Return (x, y) of the center of cell containing provided text 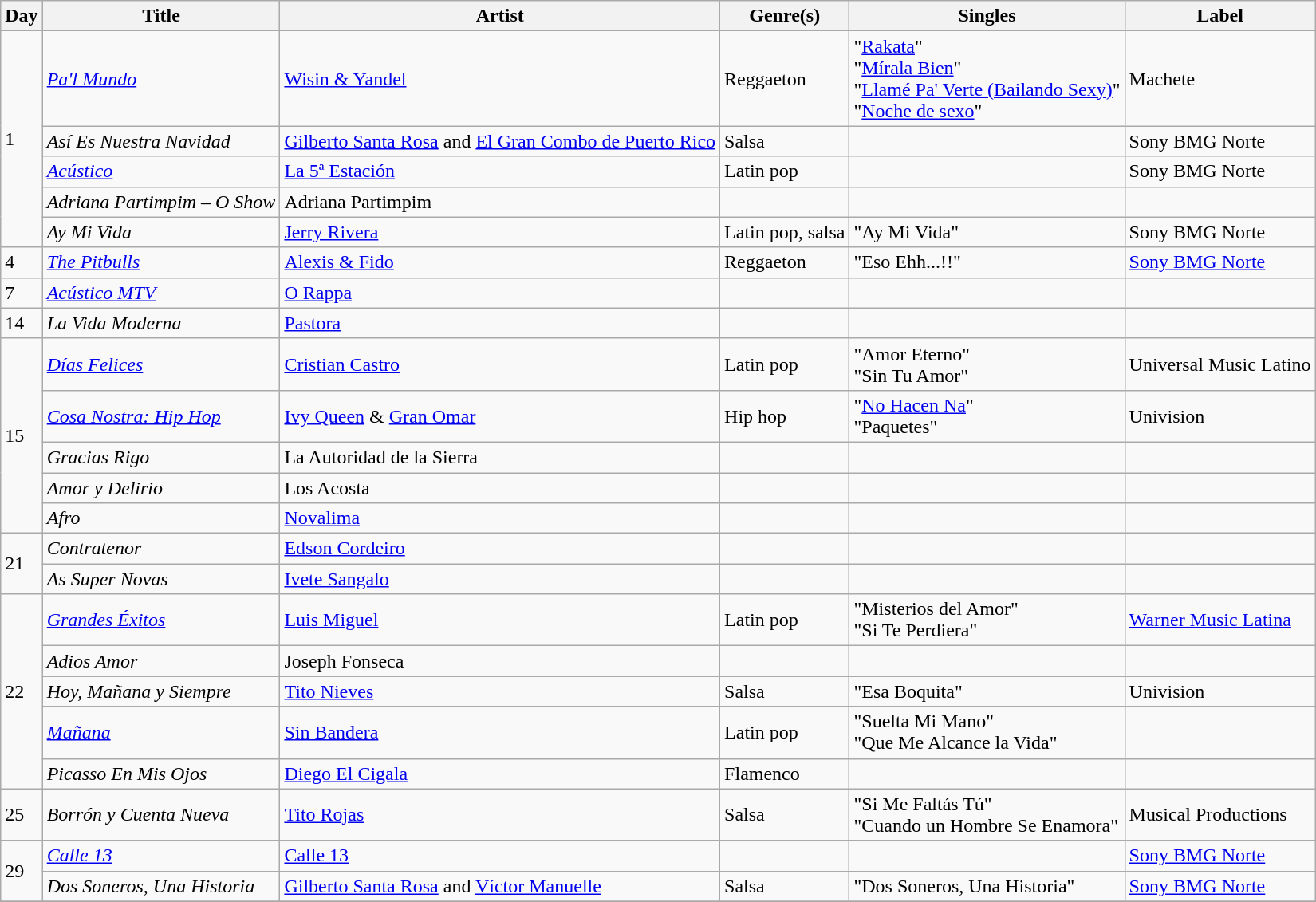
Day (22, 16)
Novalima (500, 518)
Alexis & Fido (500, 262)
"Dos Soneros, Una Historia" (987, 886)
Hoy, Mañana y Siempre (161, 691)
Afro (161, 518)
Acústico MTV (161, 293)
Edson Cordeiro (500, 549)
Machete (1220, 78)
Pastora (500, 323)
"Esa Boquita" (987, 691)
21 (22, 564)
Genre(s) (785, 16)
"Si Me Faltás Tú""Cuando un Hombre Se Enamora" (987, 815)
Ivete Sangalo (500, 579)
La 5ª Estación (500, 171)
Los Acosta (500, 487)
Flamenco (785, 774)
Warner Music Latina (1220, 620)
Jerry Rivera (500, 232)
La Vida Moderna (161, 323)
7 (22, 293)
Artist (500, 16)
"Suelta Mi Mano""Que Me Alcance la Vida" (987, 732)
Borrón y Cuenta Nueva (161, 815)
"Eso Ehh...!!" (987, 262)
Adriana Partimpim – O Show (161, 202)
Label (1220, 16)
Cosa Nostra: Hip Hop (161, 416)
Sin Bandera (500, 732)
Grandes Éxitos (161, 620)
Cristian Castro (500, 364)
Title (161, 16)
Tito Rojas (500, 815)
Ivy Queen & Gran Omar (500, 416)
Adios Amor (161, 661)
Gilberto Santa Rosa and Víctor Manuelle (500, 886)
Universal Music Latino (1220, 364)
"No Hacen Na""Paquetes" (987, 416)
1 (22, 139)
"Misterios del Amor""Si Te Perdiera" (987, 620)
Así Es Nuestra Navidad (161, 141)
Hip hop (785, 416)
Ay Mi Vida (161, 232)
Días Felices (161, 364)
Singles (987, 16)
La Autoridad de la Sierra (500, 457)
Dos Soneros, Una Historia (161, 886)
4 (22, 262)
Contratenor (161, 549)
Gilberto Santa Rosa and El Gran Combo de Puerto Rico (500, 141)
22 (22, 691)
25 (22, 815)
Diego El Cigala (500, 774)
"Amor Eterno""Sin Tu Amor" (987, 364)
Gracias Rigo (161, 457)
29 (22, 871)
Acústico (161, 171)
Wisin & Yandel (500, 78)
Musical Productions (1220, 815)
The Pitbulls (161, 262)
Tito Nieves (500, 691)
15 (22, 435)
14 (22, 323)
Adriana Partimpim (500, 202)
Pa'l Mundo (161, 78)
"Rakata""Mírala Bien""Llamé Pa' Verte (Bailando Sexy)""Noche de sexo" (987, 78)
Picasso En Mis Ojos (161, 774)
Amor y Delirio (161, 487)
Mañana (161, 732)
Latin pop, salsa (785, 232)
"Ay Mi Vida" (987, 232)
O Rappa (500, 293)
As Super Novas (161, 579)
Luis Miguel (500, 620)
Joseph Fonseca (500, 661)
